Scan for the cell matching the given text and deliver its (x, y) coordinate at center. 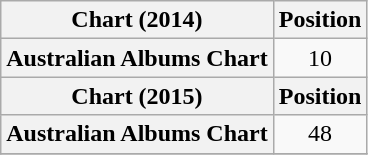
48 (320, 134)
Chart (2014) (137, 20)
Chart (2015) (137, 96)
10 (320, 58)
